Provide the [x, y] coordinate of the cell's center where the given text is located.  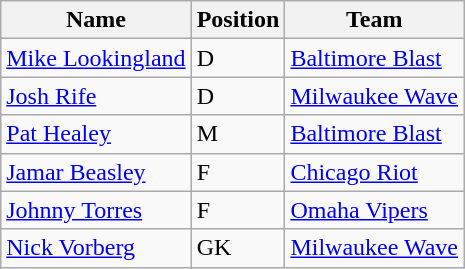
Team [374, 20]
Jamar Beasley [96, 172]
M [238, 134]
Johnny Torres [96, 210]
Mike Lookingland [96, 58]
Pat Healey [96, 134]
Name [96, 20]
Nick Vorberg [96, 248]
GK [238, 248]
Chicago Riot [374, 172]
Josh Rife [96, 96]
Omaha Vipers [374, 210]
Position [238, 20]
